Output the (X, Y) coordinate of the center of the cell containing the given text.  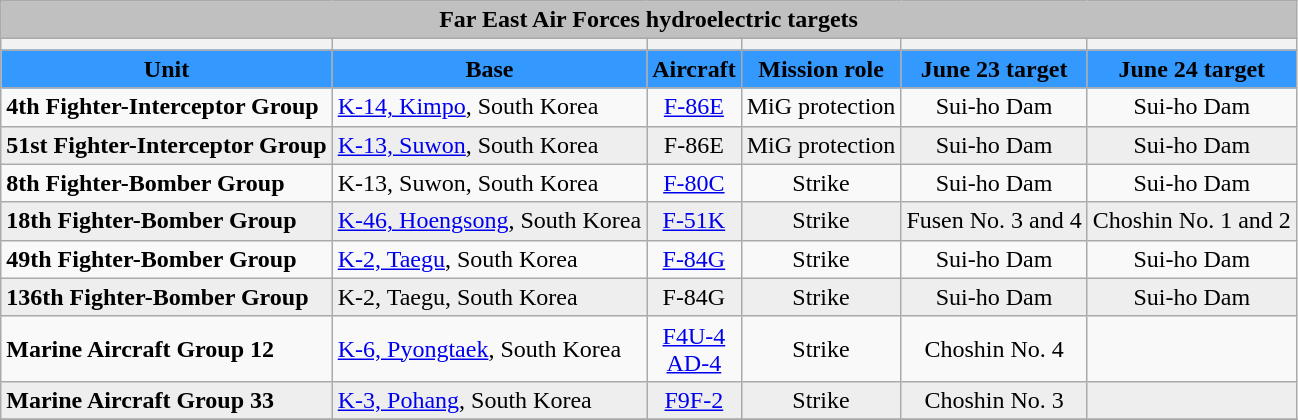
June 23 target (994, 69)
51st Fighter-Interceptor Group (166, 145)
Base (489, 69)
F-51K (694, 221)
Marine Aircraft Group 33 (166, 400)
Fusen No. 3 and 4 (994, 221)
Unit (166, 69)
49th Fighter-Bomber Group (166, 259)
June 24 target (1192, 69)
136th Fighter-Bomber Group (166, 297)
18th Fighter-Bomber Group (166, 221)
K-3, Pohang, South Korea (489, 400)
8th Fighter-Bomber Group (166, 183)
Marine Aircraft Group 12 (166, 348)
F-80C (694, 183)
Choshin No. 1 and 2 (1192, 221)
Choshin No. 4 (994, 348)
K-46, Hoengsong, South Korea (489, 221)
Choshin No. 3 (994, 400)
F4U-4AD-4 (694, 348)
F9F-2 (694, 400)
Far East Air Forces hydroelectric targets (649, 20)
4th Fighter-Interceptor Group (166, 107)
K-6, Pyongtaek, South Korea (489, 348)
Mission role (821, 69)
K-14, Kimpo, South Korea (489, 107)
Aircraft (694, 69)
